Identify which cell holds the provided text, then report its (x, y) central coordinate. 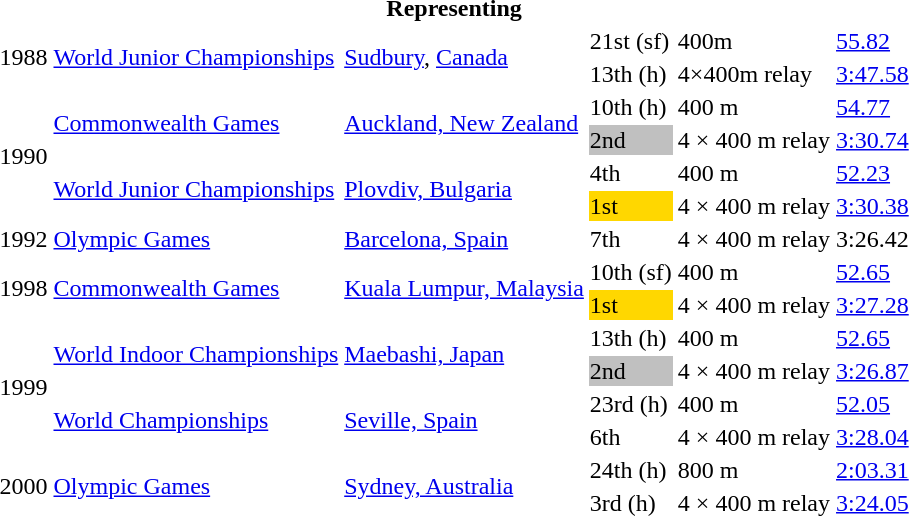
World Indoor Championships (196, 354)
Barcelona, Spain (464, 239)
Kuala Lumpur, Malaysia (464, 288)
6th (630, 437)
10th (sf) (630, 272)
7th (630, 239)
World Championships (196, 420)
Auckland, New Zealand (464, 124)
Maebashi, Japan (464, 354)
Plovdiv, Bulgaria (464, 190)
Sudbury, Canada (464, 58)
4×400m relay (754, 74)
Seville, Spain (464, 420)
Olympic Games (196, 239)
4th (630, 173)
10th (h) (630, 107)
21st (sf) (630, 41)
23rd (h) (630, 404)
400m (754, 41)
800 m (754, 470)
24th (h) (630, 470)
